Detect which cell encompasses the target text, then output its [X, Y] center coordinate. 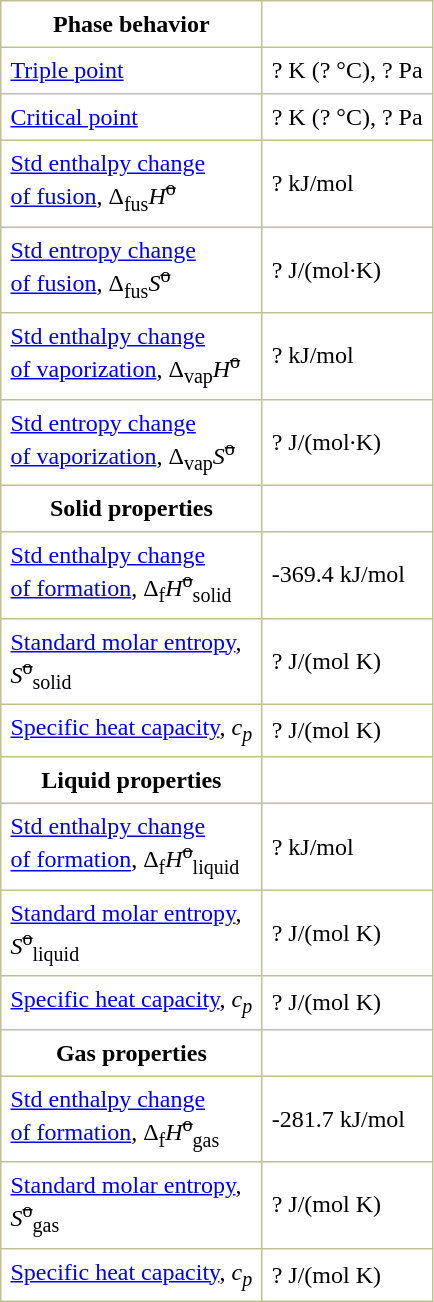
Std enthalpy changeof vaporization, ΔvapHo [132, 356]
Std enthalpy changeof formation, ΔfHogas [132, 1119]
-369.4 kJ/mol [347, 575]
Critical point [132, 117]
Standard molar entropy,Sosolid [132, 661]
Liquid properties [132, 780]
Std enthalpy changeof formation, ΔfHosolid [132, 575]
Standard molar entropy,Sogas [132, 1205]
Std enthalpy changeof fusion, ΔfusHo [132, 183]
Solid properties [132, 508]
Std entropy changeof fusion, ΔfusSo [132, 270]
Std enthalpy changeof formation, ΔfHoliquid [132, 847]
Gas properties [132, 1052]
Phase behavior [132, 24]
Std entropy changeof vaporization, ΔvapSo [132, 442]
-281.7 kJ/mol [347, 1119]
Standard molar entropy,Soliquid [132, 933]
Triple point [132, 70]
